From the cell containing the given text, extract its center point as [x, y] coordinate. 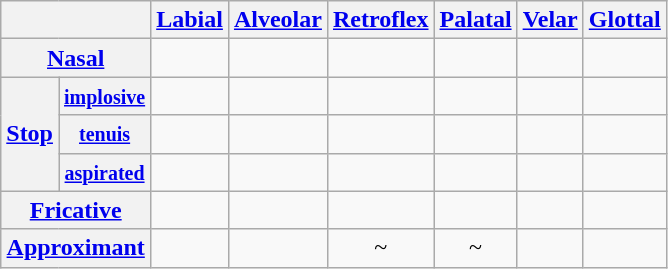
implosive [104, 96]
Velar [550, 20]
Stop [30, 134]
tenuis [104, 134]
Palatal [476, 20]
aspirated [104, 172]
Fricative [76, 210]
Alveolar [278, 20]
Labial [190, 20]
Nasal [76, 58]
Approximant [76, 248]
Retroflex [380, 20]
Glottal [624, 20]
